Capture the cell that displays the provided text and extract its [x, y] central coordinate. 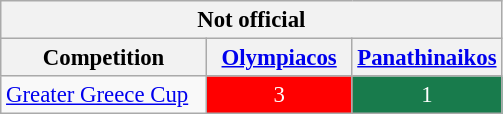
3 [279, 95]
1 [427, 95]
Greater Greece Cup [104, 95]
Olympiacos [279, 58]
Panathinaikos [427, 58]
Not official [252, 20]
Competition [104, 58]
